Pinpoint the cell where the given text exists, returning its [X, Y] midpoint coordinate. 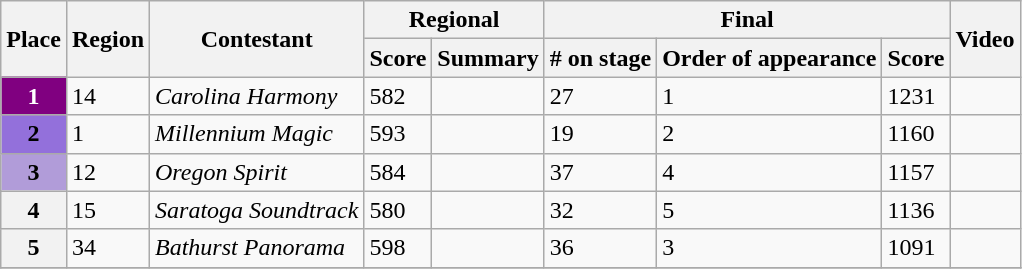
32 [600, 210]
Final [747, 20]
1231 [916, 96]
Place [34, 39]
19 [600, 134]
1157 [916, 172]
1091 [916, 248]
1136 [916, 210]
Regional [454, 20]
582 [398, 96]
14 [108, 96]
34 [108, 248]
Bathurst Panorama [257, 248]
584 [398, 172]
12 [108, 172]
1160 [916, 134]
Carolina Harmony [257, 96]
593 [398, 134]
598 [398, 248]
Order of appearance [770, 58]
Video [985, 39]
580 [398, 210]
Region [108, 39]
Oregon Spirit [257, 172]
15 [108, 210]
Millennium Magic [257, 134]
Summary [488, 58]
27 [600, 96]
# on stage [600, 58]
37 [600, 172]
Saratoga Soundtrack [257, 210]
Contestant [257, 39]
36 [600, 248]
